Detect which cell encompasses the target text, then output its [x, y] center coordinate. 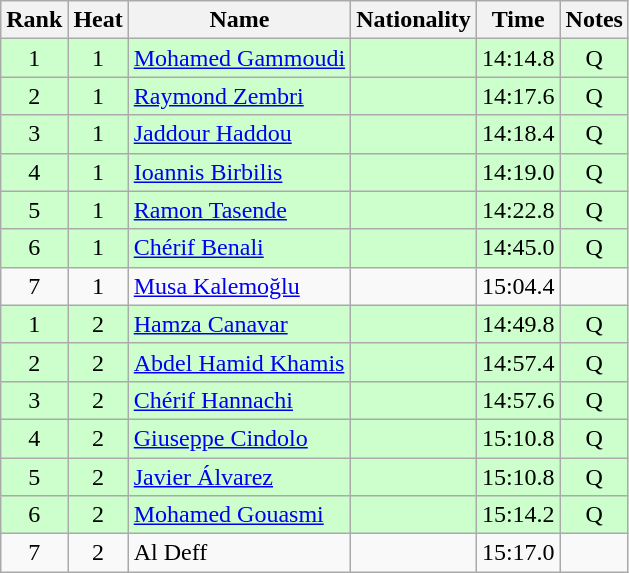
14:14.8 [518, 58]
14:18.4 [518, 134]
Nationality [414, 20]
14:17.6 [518, 96]
Name [239, 20]
14:57.4 [518, 362]
14:19.0 [518, 172]
Mohamed Gammoudi [239, 58]
Jaddour Haddou [239, 134]
Chérif Benali [239, 248]
Notes [594, 20]
Chérif Hannachi [239, 400]
Time [518, 20]
14:57.6 [518, 400]
Mohamed Gouasmi [239, 515]
Heat [98, 20]
15:17.0 [518, 553]
Hamza Canavar [239, 324]
Abdel Hamid Khamis [239, 362]
Al Deff [239, 553]
14:22.8 [518, 210]
14:49.8 [518, 324]
Ramon Tasende [239, 210]
14:45.0 [518, 248]
Giuseppe Cindolo [239, 438]
Javier Álvarez [239, 477]
15:14.2 [518, 515]
Musa Kalemoğlu [239, 286]
Ioannis Birbilis [239, 172]
15:04.4 [518, 286]
Rank [34, 20]
Raymond Zembri [239, 96]
